Identify which cell holds the provided text, then report its (X, Y) central coordinate. 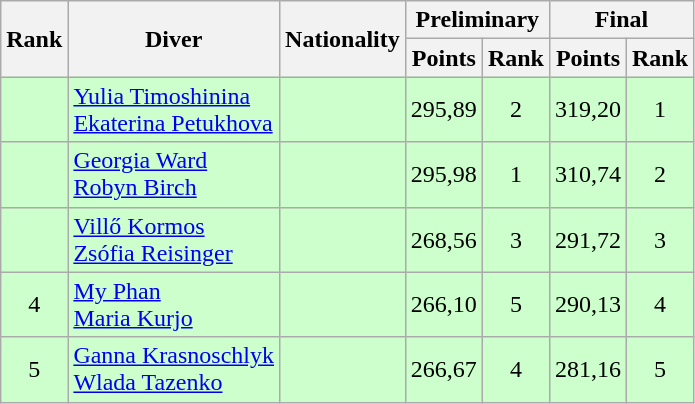
Georgia WardRobyn Birch (174, 174)
266,10 (444, 304)
290,13 (588, 304)
Diver (174, 39)
Nationality (343, 39)
295,98 (444, 174)
Final (621, 20)
Ganna KrasnoschlykWlada Tazenko (174, 370)
My PhanMaria Kurjo (174, 304)
310,74 (588, 174)
281,16 (588, 370)
268,56 (444, 240)
295,89 (444, 110)
Villő KormosZsófia Reisinger (174, 240)
291,72 (588, 240)
266,67 (444, 370)
Preliminary (477, 20)
Yulia TimoshininaEkaterina Petukhova (174, 110)
319,20 (588, 110)
